Return [X, Y] of the center of cell containing provided text 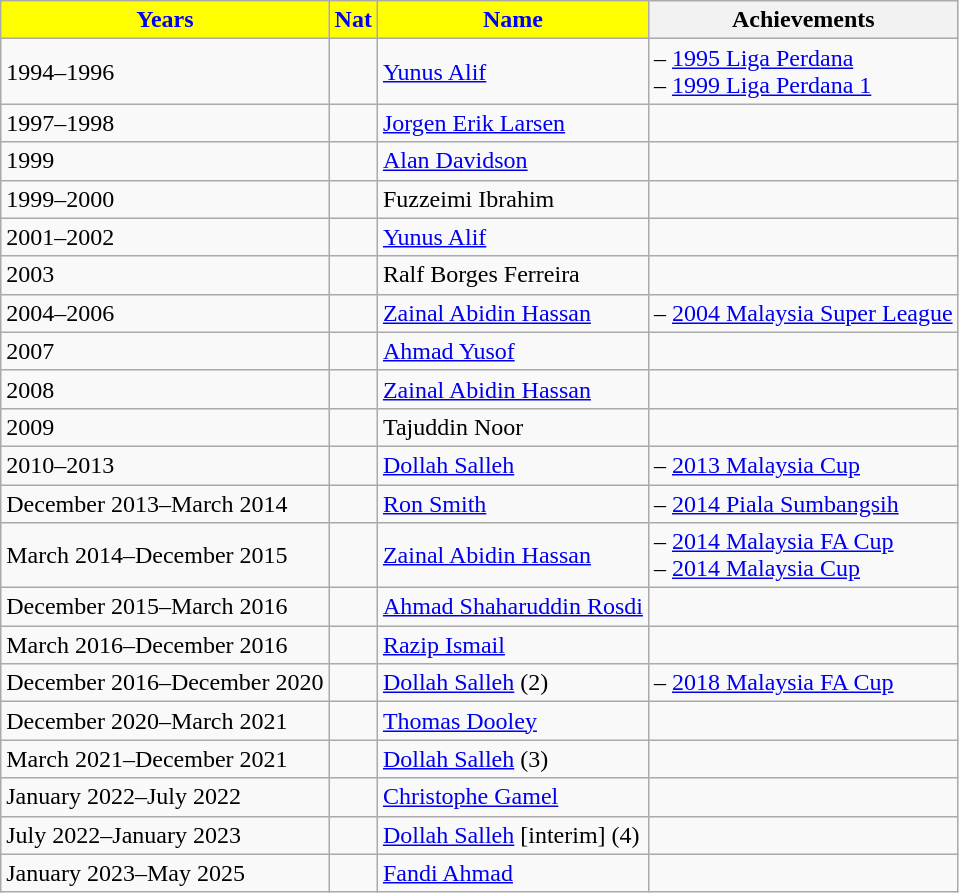
Dollah Salleh (3) [512, 759]
1999–2000 [165, 199]
January 2023–May 2025 [165, 873]
March 2014–December 2015 [165, 556]
Tajuddin Noor [512, 427]
Thomas Dooley [512, 721]
2004–2006 [165, 313]
Nat [353, 20]
2001–2002 [165, 237]
Dollah Salleh [interim] (4) [512, 835]
January 2022–July 2022 [165, 797]
Alan Davidson [512, 161]
December 2015–March 2016 [165, 607]
Ahmad Shaharuddin Rosdi [512, 607]
2003 [165, 275]
Ron Smith [512, 503]
July 2022–January 2023 [165, 835]
Jorgen Erik Larsen [512, 123]
– 2014 Malaysia FA Cup– 2014 Malaysia Cup [803, 556]
Achievements [803, 20]
March 2016–December 2016 [165, 645]
2008 [165, 389]
2010–2013 [165, 465]
March 2021–December 2021 [165, 759]
Fuzzeimi Ibrahim [512, 199]
Christophe Gamel [512, 797]
Dollah Salleh [512, 465]
December 2020–March 2021 [165, 721]
Years [165, 20]
December 2013–March 2014 [165, 503]
– 2018 Malaysia FA Cup [803, 683]
– 2014 Piala Sumbangsih [803, 503]
– 2013 Malaysia Cup [803, 465]
Razip Ismail [512, 645]
2009 [165, 427]
Ralf Borges Ferreira [512, 275]
– 2004 Malaysia Super League [803, 313]
1994–1996 [165, 72]
December 2016–December 2020 [165, 683]
1997–1998 [165, 123]
Ahmad Yusof [512, 351]
Name [512, 20]
Dollah Salleh (2) [512, 683]
– 1995 Liga Perdana– 1999 Liga Perdana 1 [803, 72]
1999 [165, 161]
Fandi Ahmad [512, 873]
2007 [165, 351]
